Find where the given text appears and provide that cell's center as (X, Y) coordinate. 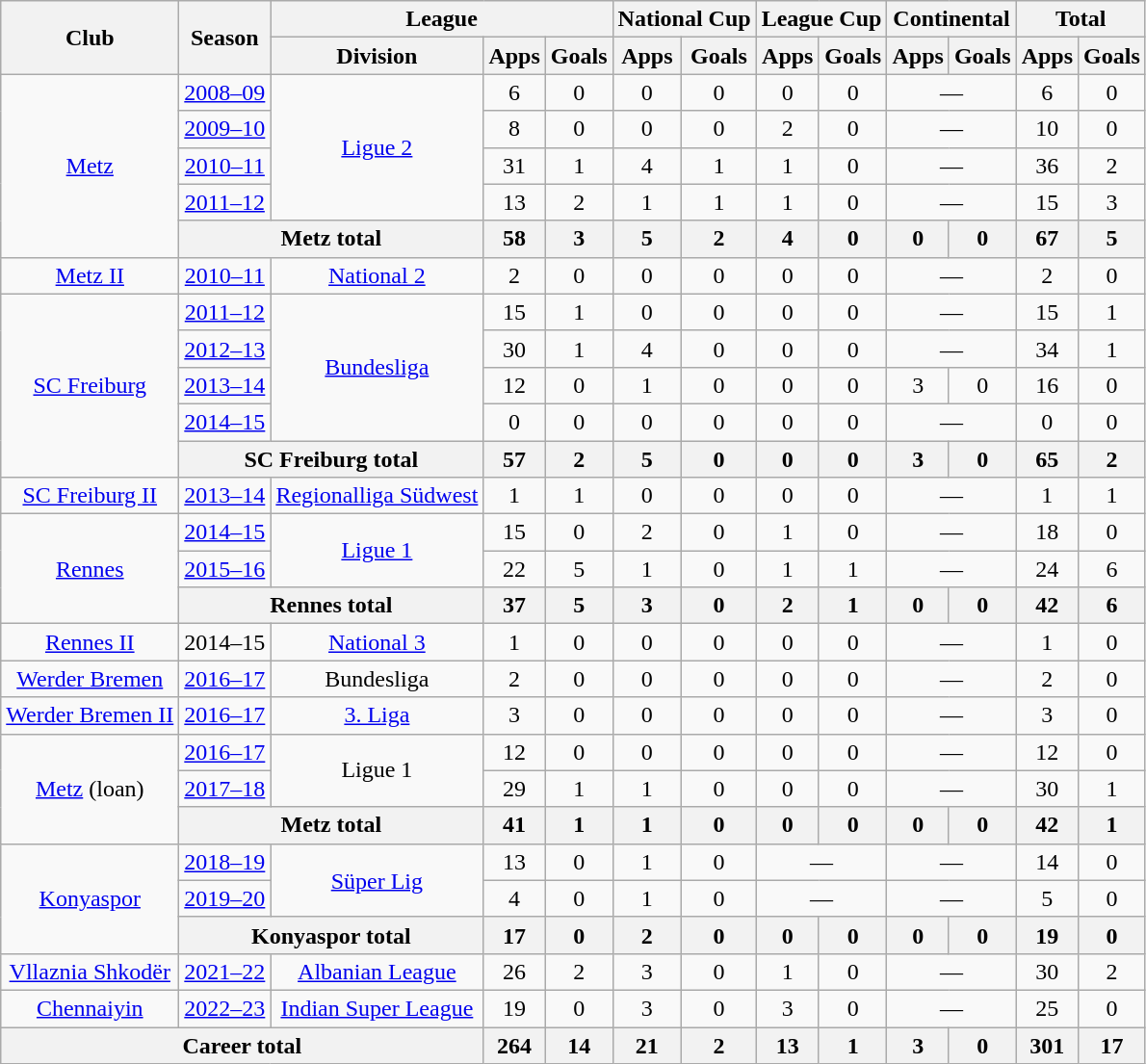
Ligue 2 (378, 147)
57 (514, 459)
Division (378, 56)
SC Freiburg II (91, 496)
Total (1081, 19)
18 (1047, 532)
Werder Bremen II (91, 715)
Konyaspor (91, 898)
Metz II (91, 275)
36 (1047, 166)
2017–18 (225, 789)
26 (514, 972)
34 (1047, 349)
Rennes (91, 569)
22 (514, 569)
Rennes total (331, 606)
Chennaiyin (91, 1008)
3. Liga (378, 715)
25 (1047, 1008)
Indian Super League (378, 1008)
2019–20 (225, 898)
16 (1047, 385)
2009–10 (225, 129)
Metz (91, 166)
National Cup (684, 19)
Continental (951, 19)
2008–09 (225, 92)
8 (514, 129)
Metz (loan) (91, 789)
SC Freiburg (91, 385)
Rennes II (91, 642)
67 (1047, 239)
Süper Lig (378, 880)
37 (514, 606)
League (441, 19)
Albanian League (378, 972)
SC Freiburg total (331, 459)
Club (91, 38)
301 (1047, 1045)
National 2 (378, 275)
58 (514, 239)
21 (647, 1045)
Werder Bremen (91, 679)
264 (514, 1045)
Career total (243, 1045)
31 (514, 166)
Konyaspor total (331, 935)
2021–22 (225, 972)
29 (514, 789)
2015–16 (225, 569)
24 (1047, 569)
41 (514, 825)
10 (1047, 129)
2022–23 (225, 1008)
Regionalliga Südwest (378, 496)
Season (225, 38)
65 (1047, 459)
2018–19 (225, 862)
2012–13 (225, 349)
Vllaznia Shkodër (91, 972)
National 3 (378, 642)
League Cup (821, 19)
